Provide the (x, y) coordinate of the cell's center where the given text is located.  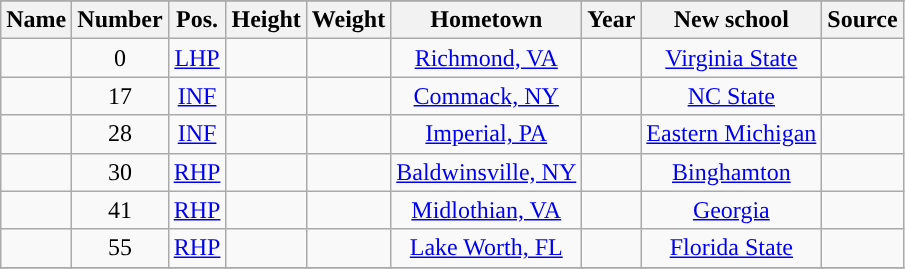
Eastern Michigan (732, 134)
Baldwinsville, NY (486, 172)
28 (120, 134)
Georgia (732, 210)
Midlothian, VA (486, 210)
Florida State (732, 248)
55 (120, 248)
NC State (732, 96)
Year (612, 20)
Imperial, PA (486, 134)
17 (120, 96)
Lake Worth, FL (486, 248)
Number (120, 20)
Weight (348, 20)
Richmond, VA (486, 58)
LHP (197, 58)
Pos. (197, 20)
Source (862, 20)
Hometown (486, 20)
Commack, NY (486, 96)
41 (120, 210)
Virginia State (732, 58)
Name (36, 20)
Height (266, 20)
30 (120, 172)
New school (732, 20)
Binghamton (732, 172)
0 (120, 58)
